Identify which cell holds the provided text, then report its (X, Y) central coordinate. 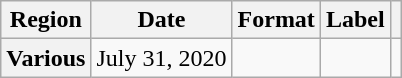
Label (355, 20)
Date (162, 20)
Various (46, 58)
July 31, 2020 (162, 58)
Format (276, 20)
Region (46, 20)
